Provide the (x, y) coordinate of the cell's center where the given text is located.  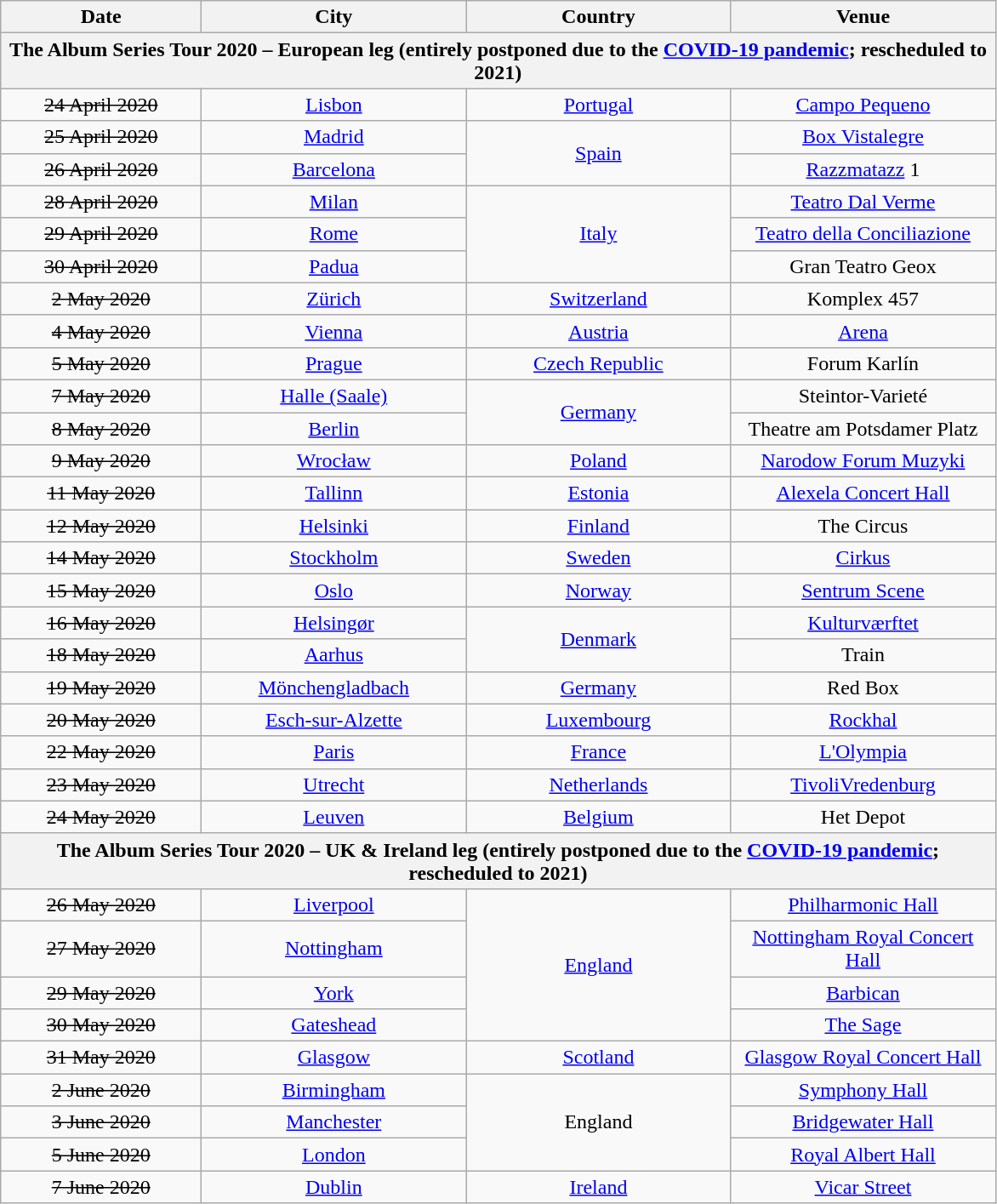
Sweden (599, 558)
Philharmonic Hall (863, 904)
Zürich (333, 299)
City (333, 17)
26 May 2020 (101, 904)
Steintor-Varieté (863, 396)
Berlin (333, 428)
Utrecht (333, 785)
Scotland (599, 1058)
4 May 2020 (101, 331)
Birmingham (333, 1090)
Halle (Saale) (333, 396)
Austria (599, 331)
31 May 2020 (101, 1058)
14 May 2020 (101, 558)
The Sage (863, 1025)
5 June 2020 (101, 1155)
Padua (333, 266)
Paris (333, 752)
The Album Series Tour 2020 – UK & Ireland leg (entirely postponed due to the COVID-19 pandemic; rescheduled to 2021) (499, 861)
France (599, 752)
Poland (599, 461)
Rome (333, 234)
25 April 2020 (101, 137)
Glasgow Royal Concert Hall (863, 1058)
Netherlands (599, 785)
London (333, 1155)
Bridgewater Hall (863, 1122)
The Album Series Tour 2020 – European leg (entirely postponed due to the COVID-19 pandemic; rescheduled to 2021) (499, 61)
28 April 2020 (101, 202)
Date (101, 17)
Dublin (333, 1187)
Gateshead (333, 1025)
Forum Karlín (863, 363)
Royal Albert Hall (863, 1155)
5 May 2020 (101, 363)
Ireland (599, 1187)
Campo Pequeno (863, 105)
Cirkus (863, 558)
Tallinn (333, 494)
Milan (333, 202)
Rockhal (863, 720)
11 May 2020 (101, 494)
16 May 2020 (101, 623)
30 April 2020 (101, 266)
7 June 2020 (101, 1187)
Country (599, 17)
Leuven (333, 817)
2 May 2020 (101, 299)
Stockholm (333, 558)
18 May 2020 (101, 655)
12 May 2020 (101, 526)
23 May 2020 (101, 785)
Vicar Street (863, 1187)
Teatro della Conciliazione (863, 234)
Manchester (333, 1122)
Prague (333, 363)
Narodow Forum Muzyki (863, 461)
29 May 2020 (101, 993)
Komplex 457 (863, 299)
24 April 2020 (101, 105)
9 May 2020 (101, 461)
Train (863, 655)
Nottingham (333, 948)
Alexela Concert Hall (863, 494)
Mönchengladbach (333, 688)
Spain (599, 153)
L'Olympia (863, 752)
Czech Republic (599, 363)
Denmark (599, 639)
Kulturværftet (863, 623)
Wrocław (333, 461)
8 May 2020 (101, 428)
Box Vistalegre (863, 137)
Oslo (333, 591)
7 May 2020 (101, 396)
Belgium (599, 817)
Het Depot (863, 817)
Razzmatazz 1 (863, 169)
Gran Teatro Geox (863, 266)
15 May 2020 (101, 591)
24 May 2020 (101, 817)
26 April 2020 (101, 169)
29 April 2020 (101, 234)
Helsingør (333, 623)
Teatro Dal Verme (863, 202)
Vienna (333, 331)
Luxembourg (599, 720)
Norway (599, 591)
Lisbon (333, 105)
Portugal (599, 105)
Sentrum Scene (863, 591)
30 May 2020 (101, 1025)
Barcelona (333, 169)
20 May 2020 (101, 720)
27 May 2020 (101, 948)
Glasgow (333, 1058)
Esch-sur-Alzette (333, 720)
19 May 2020 (101, 688)
Theatre am Potsdamer Platz (863, 428)
The Circus (863, 526)
Estonia (599, 494)
Aarhus (333, 655)
3 June 2020 (101, 1122)
Symphony Hall (863, 1090)
TivoliVredenburg (863, 785)
York (333, 993)
Madrid (333, 137)
Barbican (863, 993)
Finland (599, 526)
Liverpool (333, 904)
2 June 2020 (101, 1090)
Arena (863, 331)
Venue (863, 17)
Helsinki (333, 526)
Nottingham Royal Concert Hall (863, 948)
Italy (599, 234)
Red Box (863, 688)
22 May 2020 (101, 752)
Switzerland (599, 299)
